For the text-containing cell, return its midpoint in [x, y] coordinate format. 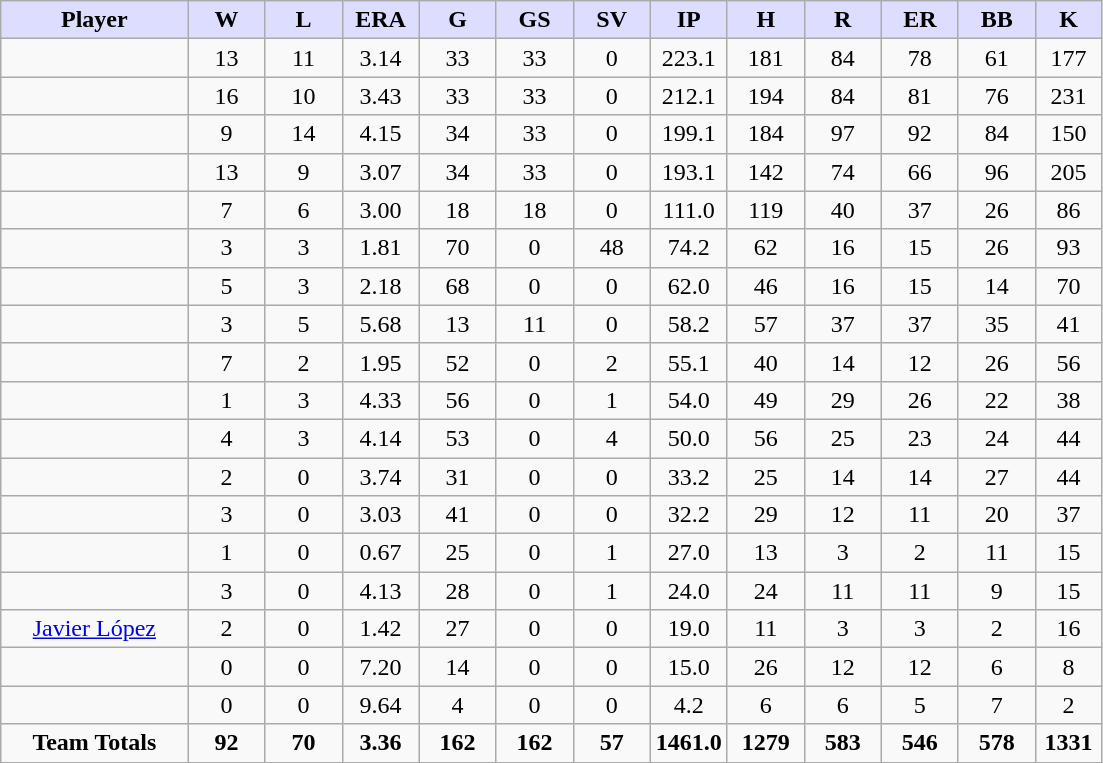
76 [996, 96]
53 [458, 438]
194 [766, 96]
74 [842, 172]
546 [920, 743]
1331 [1068, 743]
193.1 [688, 172]
181 [766, 58]
49 [766, 400]
58.2 [688, 324]
177 [1068, 58]
78 [920, 58]
33.2 [688, 477]
W [226, 20]
52 [458, 362]
142 [766, 172]
66 [920, 172]
1461.0 [688, 743]
L [304, 20]
27.0 [688, 553]
212.1 [688, 96]
68 [458, 286]
R [842, 20]
3.14 [380, 58]
4.33 [380, 400]
31 [458, 477]
199.1 [688, 134]
32.2 [688, 515]
3.36 [380, 743]
578 [996, 743]
3.74 [380, 477]
20 [996, 515]
74.2 [688, 248]
SV [612, 20]
3.07 [380, 172]
231 [1068, 96]
K [1068, 20]
1.42 [380, 629]
46 [766, 286]
3.43 [380, 96]
H [766, 20]
1.81 [380, 248]
24.0 [688, 591]
8 [1068, 667]
5.68 [380, 324]
150 [1068, 134]
GS [534, 20]
55.1 [688, 362]
205 [1068, 172]
2.18 [380, 286]
583 [842, 743]
81 [920, 96]
4.15 [380, 134]
86 [1068, 210]
15.0 [688, 667]
BB [996, 20]
Player [94, 20]
7.20 [380, 667]
ERA [380, 20]
184 [766, 134]
62 [766, 248]
1.95 [380, 362]
223.1 [688, 58]
19.0 [688, 629]
22 [996, 400]
54.0 [688, 400]
62.0 [688, 286]
4.14 [380, 438]
3.03 [380, 515]
3.00 [380, 210]
IP [688, 20]
93 [1068, 248]
23 [920, 438]
48 [612, 248]
4.2 [688, 705]
28 [458, 591]
Javier López [94, 629]
50.0 [688, 438]
ER [920, 20]
96 [996, 172]
0.67 [380, 553]
10 [304, 96]
Team Totals [94, 743]
61 [996, 58]
4.13 [380, 591]
97 [842, 134]
1279 [766, 743]
119 [766, 210]
38 [1068, 400]
G [458, 20]
9.64 [380, 705]
35 [996, 324]
111.0 [688, 210]
